Return the [X, Y] coordinate for the center point of the cell that contains the specified text.  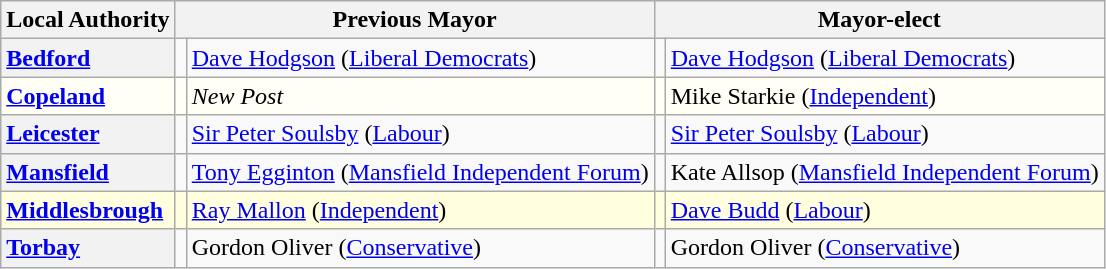
Torbay [88, 248]
Dave Budd (Labour) [884, 210]
Tony Egginton (Mansfield Independent Forum) [420, 172]
Bedford [88, 58]
Middlesbrough [88, 210]
Mike Starkie (Independent) [884, 96]
Leicester [88, 134]
New Post [420, 96]
Mayor-elect [879, 20]
Ray Mallon (Independent) [420, 210]
Copeland [88, 96]
Kate Allsop (Mansfield Independent Forum) [884, 172]
Previous Mayor [414, 20]
Local Authority [88, 20]
Mansfield [88, 172]
